Determine the [x, y] coordinate at the center of the cell enclosing the given text.  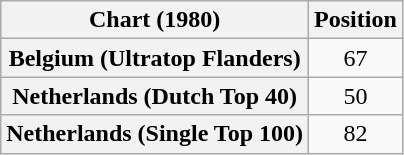
67 [356, 58]
Belgium (Ultratop Flanders) [155, 58]
Netherlands (Dutch Top 40) [155, 96]
82 [356, 134]
Position [356, 20]
Netherlands (Single Top 100) [155, 134]
Chart (1980) [155, 20]
50 [356, 96]
